Return [x, y] of the center of cell containing provided text 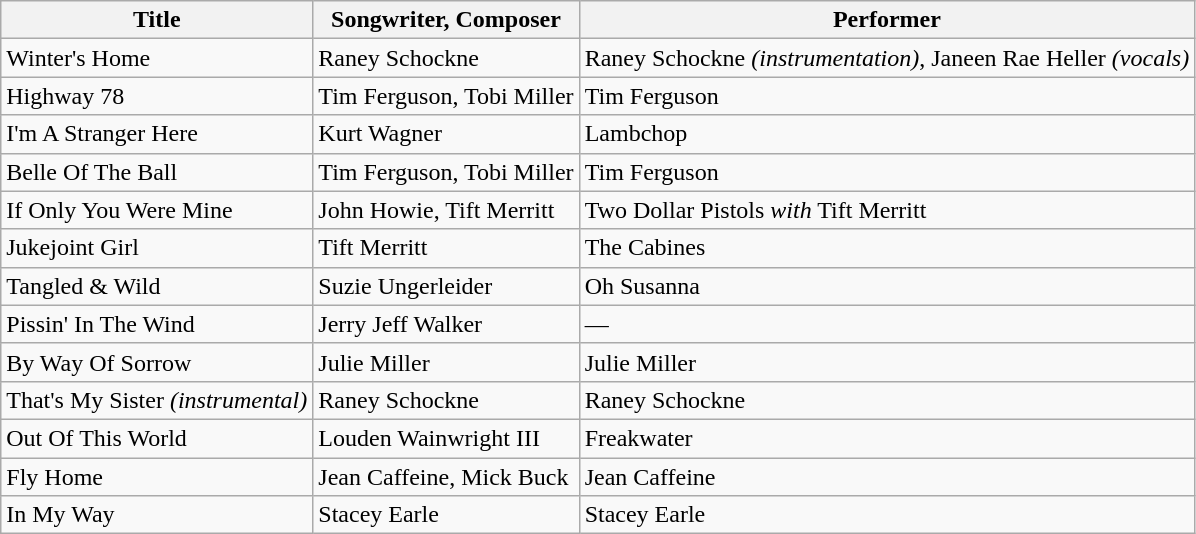
Suzie Ungerleider [446, 286]
Jerry Jeff Walker [446, 324]
Winter's Home [157, 58]
Freakwater [887, 438]
Belle Of The Ball [157, 172]
Songwriter, Composer [446, 20]
Tangled & Wild [157, 286]
— [887, 324]
Two Dollar Pistols with Tift Merritt [887, 210]
Title [157, 20]
Highway 78 [157, 96]
Performer [887, 20]
Jean Caffeine [887, 477]
Raney Schockne (instrumentation), Janeen Rae Heller (vocals) [887, 58]
Oh Susanna [887, 286]
Lambchop [887, 134]
I'm A Stranger Here [157, 134]
In My Way [157, 515]
Tift Merritt [446, 248]
That's My Sister (instrumental) [157, 400]
John Howie, Tift Merritt [446, 210]
Jukejoint Girl [157, 248]
Louden Wainwright III [446, 438]
By Way Of Sorrow [157, 362]
Fly Home [157, 477]
Kurt Wagner [446, 134]
Pissin' In The Wind [157, 324]
Out Of This World [157, 438]
The Cabines [887, 248]
If Only You Were Mine [157, 210]
Jean Caffeine, Mick Buck [446, 477]
